Determine the [x, y] coordinate at the center of the cell enclosing the given text.  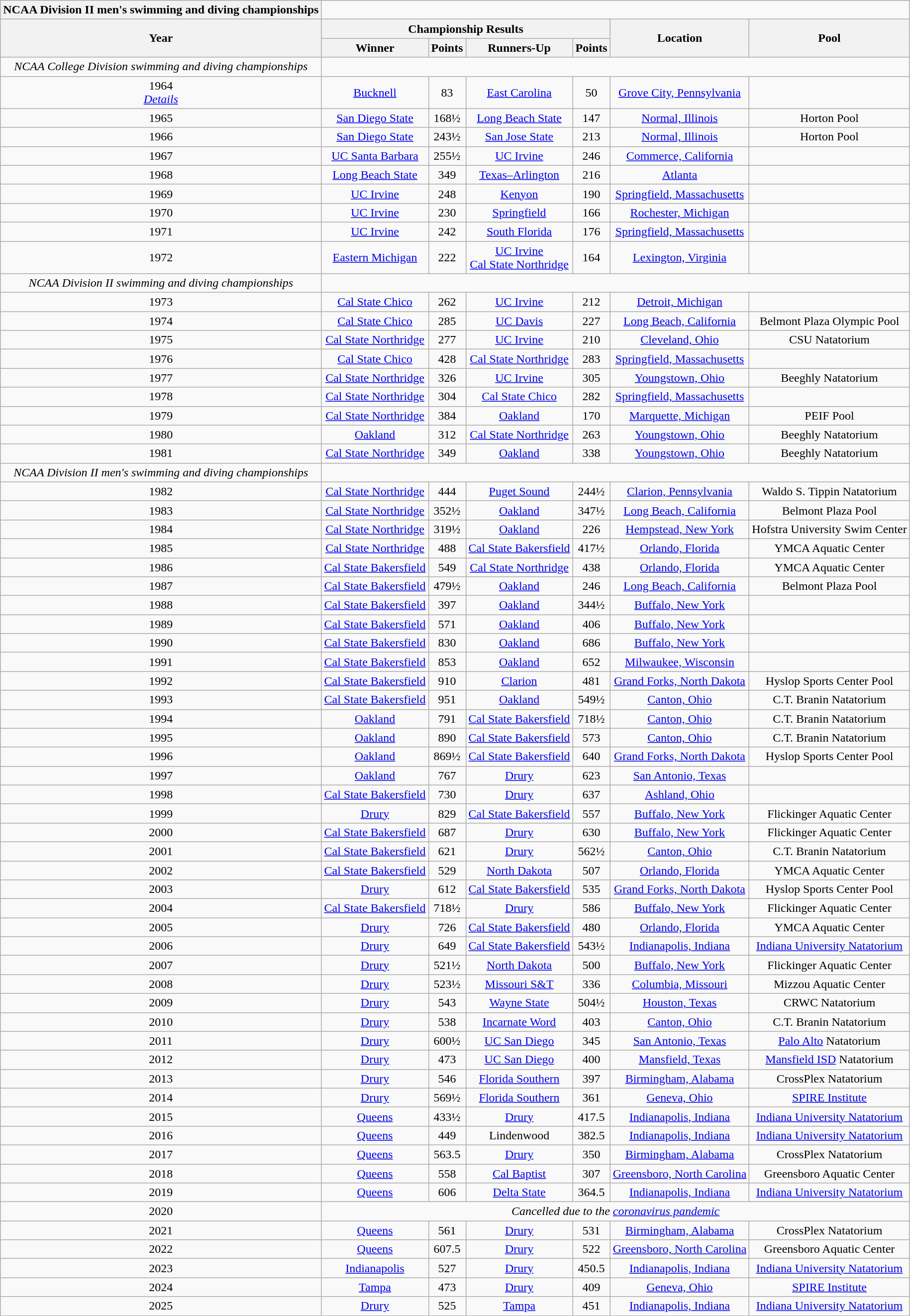
Hempstead, New York [680, 529]
527 [447, 1268]
Atlanta [680, 175]
1998 [161, 794]
263 [591, 435]
1982 [161, 491]
Palo Alto Natatorium [829, 1041]
344½ [591, 605]
2005 [161, 927]
607.5 [447, 1249]
Hofstra University Swim Center [829, 529]
Waldo S. Tippin Natatorium [829, 491]
573 [591, 738]
226 [591, 529]
UC Davis [519, 321]
2022 [161, 1249]
262 [447, 302]
Clarion, Pennsylvania [680, 491]
586 [591, 908]
213 [591, 137]
UC IrvineCal State Northridge [519, 257]
2007 [161, 965]
600½ [447, 1041]
571 [447, 624]
243½ [447, 137]
Year [161, 38]
563.5 [447, 1154]
687 [447, 832]
1987 [161, 586]
1999 [161, 813]
2011 [161, 1041]
561 [447, 1230]
730 [447, 794]
350 [591, 1154]
1967 [161, 156]
523½ [447, 984]
Clarion [519, 681]
1985 [161, 548]
244½ [591, 491]
Cal Baptist [519, 1173]
1996 [161, 757]
Grove City, Pennsylvania [680, 93]
507 [591, 871]
Houston, Texas [680, 1003]
336 [591, 984]
326 [447, 378]
1977 [161, 378]
869½ [447, 757]
767 [447, 775]
1995 [161, 738]
338 [591, 453]
Pool [829, 38]
409 [591, 1287]
630 [591, 832]
166 [591, 213]
248 [447, 194]
147 [591, 118]
1984 [161, 529]
1981 [161, 453]
361 [591, 1097]
529 [447, 871]
384 [447, 416]
Missouri S&T [519, 984]
Columbia, Missouri [680, 984]
910 [447, 681]
Wayne State [519, 1003]
558 [447, 1173]
546 [447, 1079]
652 [591, 662]
504½ [591, 1003]
Detroit, Michigan [680, 302]
Indianapolis [375, 1268]
2001 [161, 851]
1972 [161, 257]
242 [447, 231]
1989 [161, 624]
403 [591, 1022]
Cleveland, Ohio [680, 340]
481 [591, 681]
Rochester, Michigan [680, 213]
2017 [161, 1154]
606 [447, 1193]
2015 [161, 1116]
Marquette, Michigan [680, 416]
549½ [591, 700]
Location [680, 38]
569½ [447, 1097]
277 [447, 340]
686 [591, 643]
285 [447, 321]
Mansfield ISD Natatorium [829, 1060]
400 [591, 1060]
Lindenwood [519, 1135]
Runners-Up [519, 48]
282 [591, 397]
168½ [447, 118]
2010 [161, 1022]
549 [447, 567]
444 [447, 491]
791 [447, 719]
488 [447, 548]
Mizzou Aquatic Center [829, 984]
Puget Sound [519, 491]
Incarnate Word [519, 1022]
480 [591, 927]
Winner [375, 48]
210 [591, 340]
1971 [161, 231]
2008 [161, 984]
2020 [161, 1211]
521½ [447, 965]
2025 [161, 1306]
621 [447, 851]
NCAA College Division swimming and diving championships [161, 67]
CSU Natatorium [829, 340]
307 [591, 1173]
1993 [161, 700]
1966 [161, 137]
382.5 [591, 1135]
2021 [161, 1230]
164 [591, 257]
1965 [161, 118]
557 [591, 813]
2014 [161, 1097]
1978 [161, 397]
525 [447, 1306]
230 [447, 213]
2006 [161, 946]
UC Santa Barbara [375, 156]
CRWC Natatorium [829, 1003]
South Florida [519, 231]
1990 [161, 643]
2016 [161, 1135]
1969 [161, 194]
Kenyon [519, 194]
1992 [161, 681]
640 [591, 757]
1980 [161, 435]
2000 [161, 832]
1964Details [161, 93]
538 [447, 1022]
1970 [161, 213]
451 [591, 1306]
433½ [447, 1116]
2012 [161, 1060]
1968 [161, 175]
Milwaukee, Wisconsin [680, 662]
829 [447, 813]
216 [591, 175]
1983 [161, 510]
Commerce, California [680, 156]
NCAA Division II swimming and diving championships [161, 283]
364.5 [591, 1193]
345 [591, 1041]
1988 [161, 605]
1979 [161, 416]
562½ [591, 851]
Eastern Michigan [375, 257]
1973 [161, 302]
1974 [161, 321]
190 [591, 194]
417½ [591, 548]
522 [591, 1249]
319½ [447, 529]
1991 [161, 662]
2013 [161, 1079]
1997 [161, 775]
2018 [161, 1173]
500 [591, 965]
438 [591, 567]
543 [447, 1003]
176 [591, 231]
406 [591, 624]
890 [447, 738]
304 [447, 397]
2023 [161, 1268]
726 [447, 927]
Delta State [519, 1193]
2009 [161, 1003]
347½ [591, 510]
853 [447, 662]
312 [447, 435]
1986 [161, 567]
212 [591, 302]
PEIF Pool [829, 416]
Mansfield, Texas [680, 1060]
Cancelled due to the coronavirus pandemic [615, 1211]
450.5 [591, 1268]
531 [591, 1230]
2024 [161, 1287]
449 [447, 1135]
1975 [161, 340]
East Carolina [519, 93]
428 [447, 359]
Texas–Arlington [519, 175]
623 [591, 775]
535 [591, 889]
Belmont Plaza Olympic Pool [829, 321]
Bucknell [375, 93]
543½ [591, 946]
2004 [161, 908]
2019 [161, 1193]
Championship Results [466, 29]
2003 [161, 889]
Lexington, Virginia [680, 257]
83 [447, 93]
1994 [161, 719]
San Jose State [519, 137]
2002 [161, 871]
479½ [447, 586]
50 [591, 93]
170 [591, 416]
612 [447, 889]
352½ [447, 510]
283 [591, 359]
Springfield [519, 213]
227 [591, 321]
951 [447, 700]
649 [447, 946]
255½ [447, 156]
830 [447, 643]
305 [591, 378]
637 [591, 794]
Ashland, Ohio [680, 794]
1976 [161, 359]
417.5 [591, 1116]
222 [447, 257]
